Output the (X, Y) coordinate of the center of the cell containing the given text.  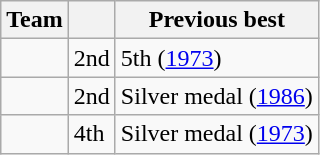
Silver medal (1973) (216, 134)
Team (35, 20)
Silver medal (1986) (216, 96)
5th (1973) (216, 58)
Previous best (216, 20)
4th (92, 134)
